Return the (X, Y) coordinate for the center point of the cell that contains the specified text.  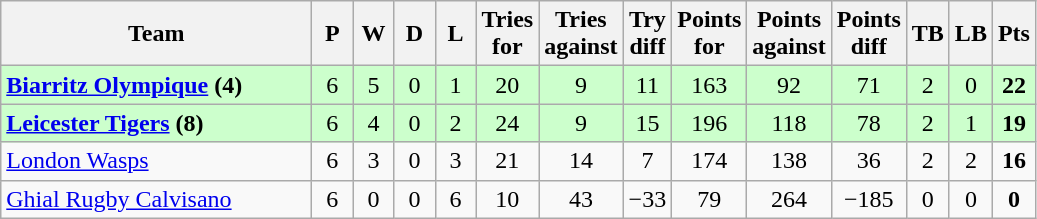
4 (374, 123)
Points diff (868, 34)
92 (789, 85)
174 (710, 161)
Points for (710, 34)
11 (648, 85)
264 (789, 199)
21 (508, 161)
Try diff (648, 34)
7 (648, 161)
79 (710, 199)
LB (970, 34)
Pts (1014, 34)
19 (1014, 123)
22 (1014, 85)
14 (581, 161)
London Wasps (156, 161)
10 (508, 199)
16 (1014, 161)
163 (710, 85)
P (332, 34)
24 (508, 123)
196 (710, 123)
TB (928, 34)
Team (156, 34)
D (414, 34)
Tries for (508, 34)
71 (868, 85)
W (374, 34)
36 (868, 161)
−33 (648, 199)
20 (508, 85)
Biarritz Olympique (4) (156, 85)
−185 (868, 199)
43 (581, 199)
78 (868, 123)
15 (648, 123)
138 (789, 161)
Tries against (581, 34)
5 (374, 85)
Points against (789, 34)
Ghial Rugby Calvisano (156, 199)
Leicester Tigers (8) (156, 123)
118 (789, 123)
L (456, 34)
